Scan for the cell matching the given text and deliver its (X, Y) coordinate at center. 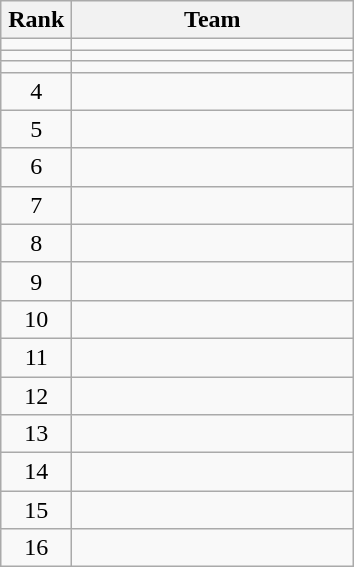
13 (36, 434)
16 (36, 548)
Rank (36, 20)
12 (36, 395)
6 (36, 167)
9 (36, 281)
5 (36, 129)
14 (36, 472)
Team (212, 20)
7 (36, 205)
10 (36, 319)
15 (36, 510)
8 (36, 243)
4 (36, 91)
11 (36, 357)
